Pinpoint the cell where the given text exists, returning its (x, y) midpoint coordinate. 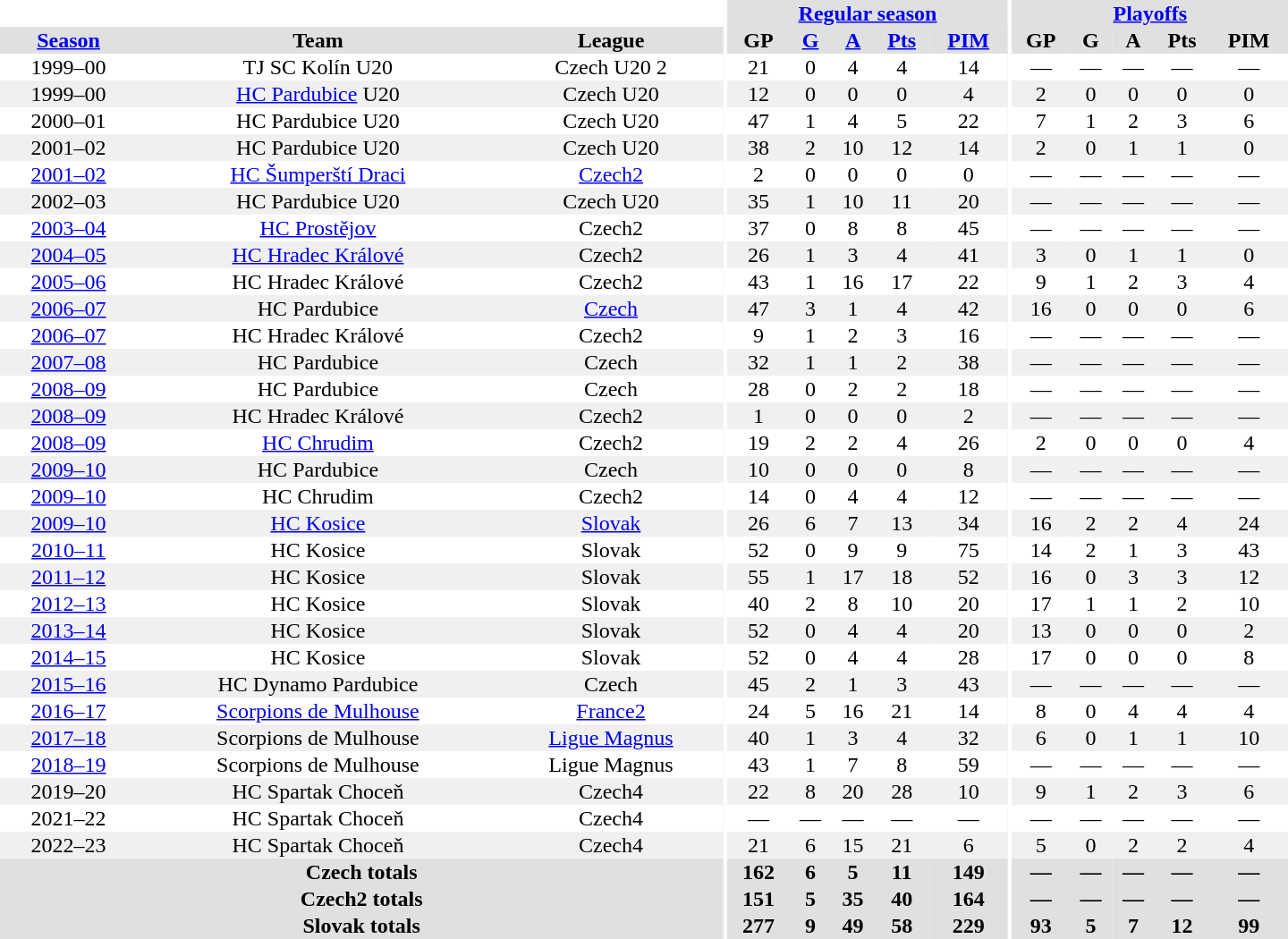
2004–05 (68, 255)
2017–18 (68, 738)
42 (968, 309)
55 (758, 577)
15 (853, 845)
2016–17 (68, 711)
Team (318, 40)
151 (758, 899)
75 (968, 550)
229 (968, 926)
93 (1041, 926)
37 (758, 228)
2014–15 (68, 657)
2000–01 (68, 121)
164 (968, 899)
277 (758, 926)
HC Dynamo Pardubice (318, 684)
2019–20 (68, 791)
Czech2 totals (361, 899)
58 (902, 926)
TJ SC Kolín U20 (318, 67)
HC Šumperští Draci (318, 174)
2013–14 (68, 630)
2010–11 (68, 550)
France2 (612, 711)
Czech U20 2 (612, 67)
Slovak totals (361, 926)
HC Prostějov (318, 228)
2018–19 (68, 765)
2012–13 (68, 604)
Czech totals (361, 872)
League (612, 40)
59 (968, 765)
2003–04 (68, 228)
162 (758, 872)
19 (758, 443)
49 (853, 926)
Playoffs (1150, 13)
2002–03 (68, 201)
2011–12 (68, 577)
34 (968, 523)
99 (1249, 926)
2022–23 (68, 845)
2021–22 (68, 818)
2007–08 (68, 362)
2005–06 (68, 282)
149 (968, 872)
2015–16 (68, 684)
41 (968, 255)
Season (68, 40)
Regular season (868, 13)
